For the text-containing cell, return its midpoint in [X, Y] coordinate format. 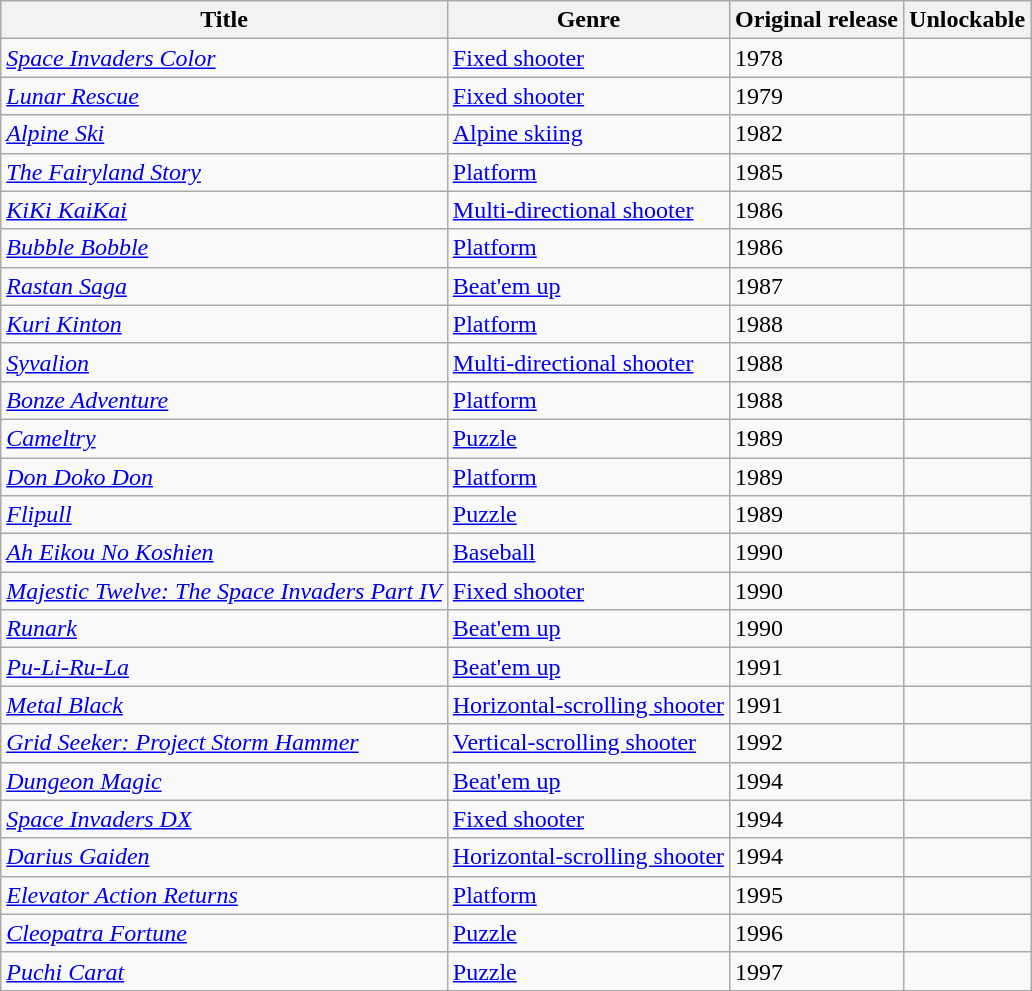
Bubble Bobble [224, 248]
1978 [817, 58]
Majestic Twelve: The Space Invaders Part IV [224, 591]
Darius Gaiden [224, 857]
Cleopatra Fortune [224, 933]
Runark [224, 629]
Unlockable [968, 20]
Bonze Adventure [224, 400]
Ah Eikou No Koshien [224, 553]
1985 [817, 172]
Pu-Li-Ru-La [224, 667]
1997 [817, 971]
Title [224, 20]
1996 [817, 933]
Puchi Carat [224, 971]
Alpine Ski [224, 134]
Grid Seeker: Project Storm Hammer [224, 743]
Space Invaders Color [224, 58]
Elevator Action Returns [224, 895]
1987 [817, 286]
Metal Black [224, 705]
Genre [588, 20]
Baseball [588, 553]
1982 [817, 134]
1992 [817, 743]
Vertical-scrolling shooter [588, 743]
Original release [817, 20]
Lunar Rescue [224, 96]
Rastan Saga [224, 286]
Cameltry [224, 438]
The Fairyland Story [224, 172]
KiKi KaiKai [224, 210]
Space Invaders DX [224, 819]
Alpine skiing [588, 134]
Syvalion [224, 362]
Dungeon Magic [224, 781]
1995 [817, 895]
Flipull [224, 515]
Kuri Kinton [224, 324]
1979 [817, 96]
Don Doko Don [224, 477]
